Scan for the cell matching the given text and deliver its [x, y] coordinate at center. 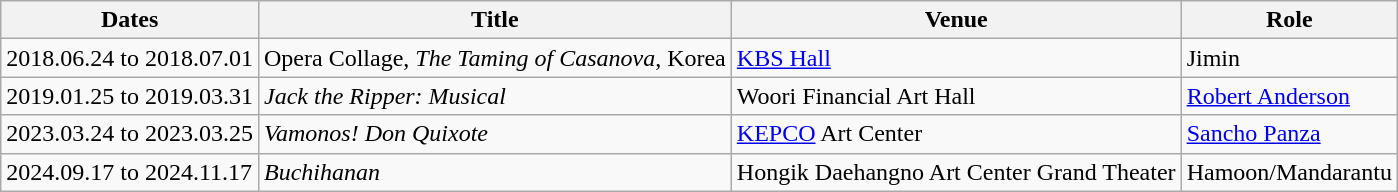
Jimin [1289, 58]
Venue [956, 20]
Jack the Ripper: Musical [494, 96]
KEPCO Art Center [956, 134]
Vamonos! Don Quixote [494, 134]
Sancho Panza [1289, 134]
2024.09.17 to 2024.11.17 [130, 172]
Role [1289, 20]
Opera Collage, The Taming of Casanova, Korea [494, 58]
2019.01.25 to 2019.03.31 [130, 96]
KBS Hall [956, 58]
Robert Anderson [1289, 96]
2018.06.24 to 2018.07.01 [130, 58]
Hongik Daehangno Art Center Grand Theater [956, 172]
Dates [130, 20]
Title [494, 20]
2023.03.24 to 2023.03.25 [130, 134]
Buchihanan [494, 172]
Hamoon/Mandarantu [1289, 172]
Woori Financial Art Hall [956, 96]
